Search for the cell housing the specified text and yield its (X, Y) center coordinate. 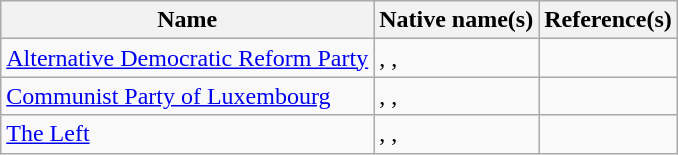
Alternative Democratic Reform Party (188, 58)
Communist Party of Luxembourg (188, 96)
Native name(s) (456, 20)
Reference(s) (608, 20)
The Left (188, 134)
Name (188, 20)
